Output the (X, Y) coordinate of the center of the cell containing the given text.  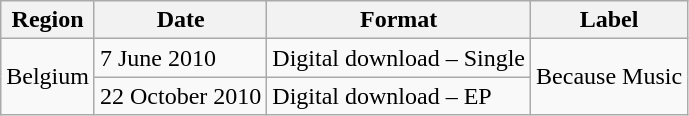
Because Music (610, 77)
22 October 2010 (180, 96)
Digital download – EP (399, 96)
Format (399, 20)
Label (610, 20)
Date (180, 20)
7 June 2010 (180, 58)
Digital download – Single (399, 58)
Region (48, 20)
Belgium (48, 77)
